Return [x, y] of the center of cell containing provided text 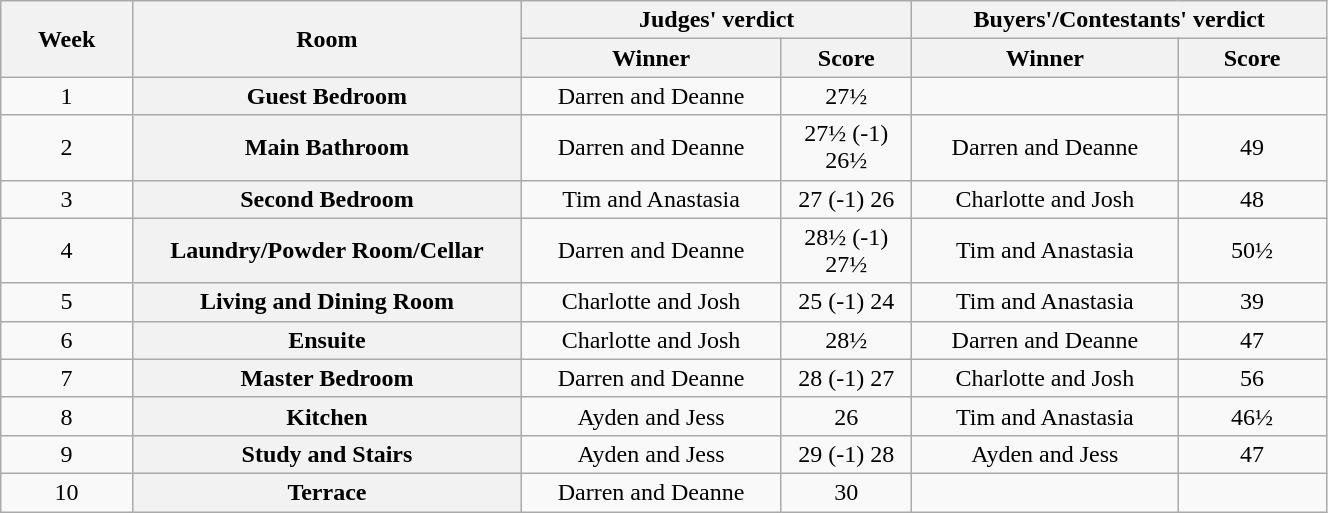
Week [67, 39]
28½ [846, 340]
6 [67, 340]
56 [1252, 378]
3 [67, 199]
39 [1252, 302]
28 (-1) 27 [846, 378]
48 [1252, 199]
Terrace [326, 492]
10 [67, 492]
50½ [1252, 250]
Laundry/Powder Room/Cellar [326, 250]
Judges' verdict [716, 20]
5 [67, 302]
4 [67, 250]
Master Bedroom [326, 378]
Buyers'/Contestants' verdict [1119, 20]
Room [326, 39]
Ensuite [326, 340]
30 [846, 492]
Kitchen [326, 416]
46½ [1252, 416]
28½ (-1) 27½ [846, 250]
26 [846, 416]
29 (-1) 28 [846, 454]
2 [67, 148]
1 [67, 96]
Second Bedroom [326, 199]
49 [1252, 148]
Living and Dining Room [326, 302]
25 (-1) 24 [846, 302]
27½ (-1) 26½ [846, 148]
Study and Stairs [326, 454]
7 [67, 378]
27 (-1) 26 [846, 199]
Guest Bedroom [326, 96]
Main Bathroom [326, 148]
27½ [846, 96]
9 [67, 454]
8 [67, 416]
